Locate the cell with the specified text and output its [x, y] center coordinate. 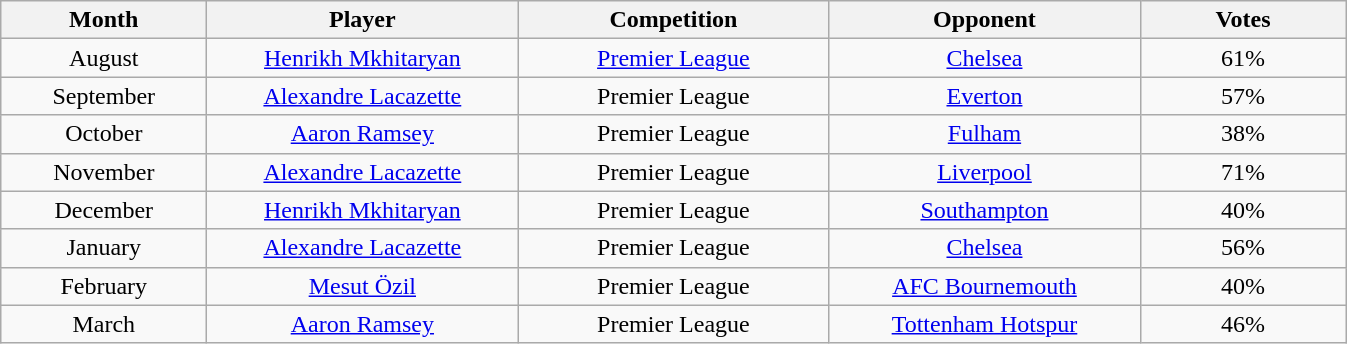
57% [1243, 96]
November [104, 172]
Player [362, 20]
AFC Bournemouth [984, 286]
January [104, 248]
61% [1243, 58]
August [104, 58]
38% [1243, 134]
Everton [984, 96]
46% [1243, 324]
September [104, 96]
Fulham [984, 134]
Competition [674, 20]
Liverpool [984, 172]
Tottenham Hotspur [984, 324]
Mesut Özil [362, 286]
Votes [1243, 20]
Southampton [984, 210]
Opponent [984, 20]
Month [104, 20]
56% [1243, 248]
71% [1243, 172]
October [104, 134]
February [104, 286]
December [104, 210]
March [104, 324]
